Identify which cell holds the provided text, then report its [X, Y] central coordinate. 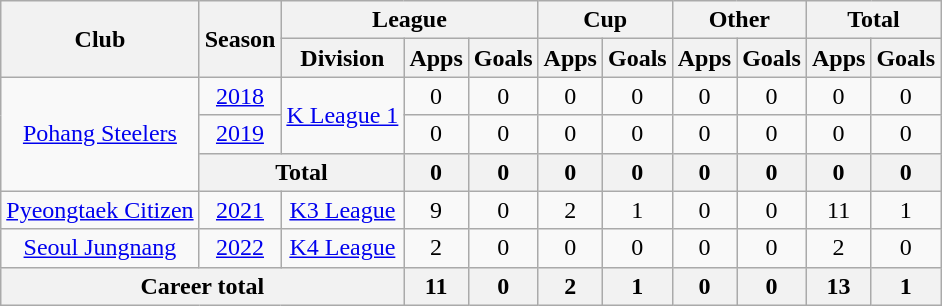
2021 [240, 210]
2018 [240, 96]
Pyeongtaek Citizen [100, 210]
K League 1 [342, 115]
Club [100, 39]
Career total [202, 286]
Seoul Jungnang [100, 248]
League [410, 20]
Season [240, 39]
Other [739, 20]
2022 [240, 248]
Cup [605, 20]
K4 League [342, 248]
Pohang Steelers [100, 134]
2019 [240, 134]
13 [838, 286]
K3 League [342, 210]
Division [342, 58]
9 [436, 210]
